Determine the [X, Y] coordinate at the center of the cell enclosing the given text.  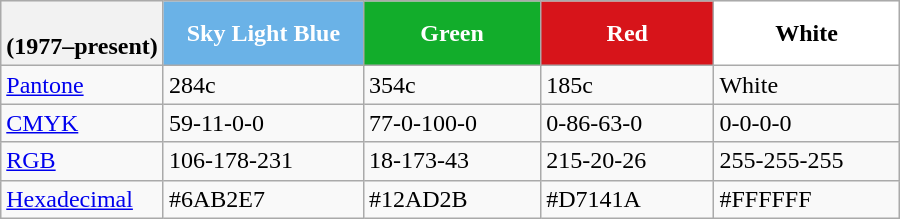
Red [628, 34]
Pantone [82, 85]
Green [452, 34]
#D7141A [628, 199]
#FFFFFF [806, 199]
RGB [82, 161]
Hexadecimal [82, 199]
185c [628, 85]
59-11-0-0 [263, 123]
#12AD2B [452, 199]
CMYK [82, 123]
284c [263, 85]
354c [452, 85]
215-20-26 [628, 161]
Sky Light Blue [263, 34]
0-0-0-0 [806, 123]
0-86-63-0 [628, 123]
(1977–present) [82, 34]
106-178-231 [263, 161]
255-255-255 [806, 161]
18-173-43 [452, 161]
77-0-100-0 [452, 123]
#6AB2E7 [263, 199]
